Capture the cell that displays the provided text and extract its [X, Y] central coordinate. 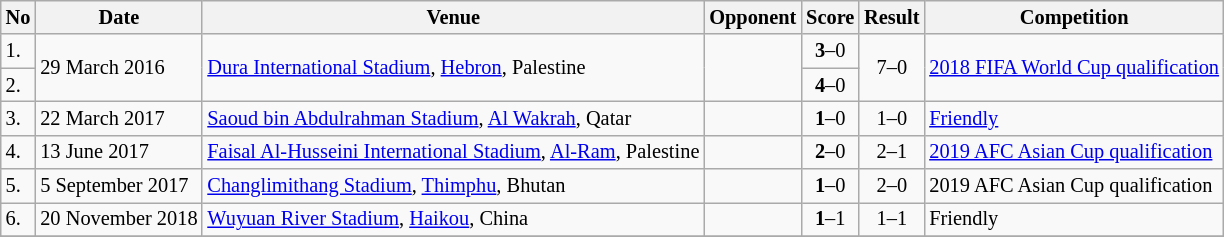
5. [18, 186]
Date [118, 17]
2–1 [892, 152]
7–0 [892, 68]
1. [18, 51]
5 September 2017 [118, 186]
2. [18, 85]
6. [18, 219]
Faisal Al-Husseini International Stadium, Al-Ram, Palestine [453, 152]
Opponent [752, 17]
Result [892, 17]
Wuyuan River Stadium, Haikou, China [453, 219]
3–0 [830, 51]
22 March 2017 [118, 118]
29 March 2016 [118, 68]
2018 FIFA World Cup qualification [1074, 68]
4–0 [830, 85]
Score [830, 17]
3. [18, 118]
Dura International Stadium, Hebron, Palestine [453, 68]
No [18, 17]
Changlimithang Stadium, Thimphu, Bhutan [453, 186]
Saoud bin Abdulrahman Stadium, Al Wakrah, Qatar [453, 118]
4. [18, 152]
Competition [1074, 17]
13 June 2017 [118, 152]
Venue [453, 17]
20 November 2018 [118, 219]
